Return the [x, y] coordinate for the center point of the cell that contains the specified text.  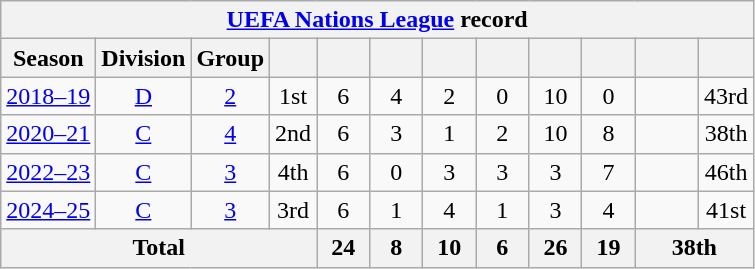
Division [144, 58]
4th [294, 172]
7 [608, 172]
43rd [726, 96]
41st [726, 210]
Group [230, 58]
2018–19 [48, 96]
3rd [294, 210]
D [144, 96]
UEFA Nations League record [378, 20]
2nd [294, 134]
46th [726, 172]
24 [344, 248]
Total [159, 248]
2022–23 [48, 172]
1st [294, 96]
19 [608, 248]
Season [48, 58]
2024–25 [48, 210]
26 [556, 248]
2020–21 [48, 134]
